Output the (X, Y) coordinate of the center of the cell containing the given text.  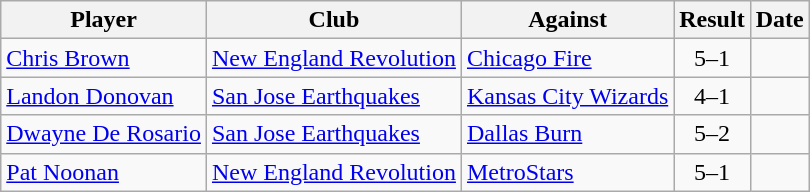
Pat Noonan (104, 172)
Date (780, 20)
Kansas City Wizards (567, 96)
Dwayne De Rosario (104, 134)
Result (712, 20)
Chris Brown (104, 58)
Against (567, 20)
MetroStars (567, 172)
Chicago Fire (567, 58)
Landon Donovan (104, 96)
Player (104, 20)
5–2 (712, 134)
Dallas Burn (567, 134)
Club (334, 20)
4–1 (712, 96)
